Find where the given text appears and provide that cell's center as [x, y] coordinate. 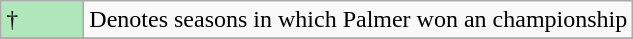
† [42, 20]
Denotes seasons in which Palmer won an championship [358, 20]
